Pinpoint the cell where the given text exists, returning its [x, y] midpoint coordinate. 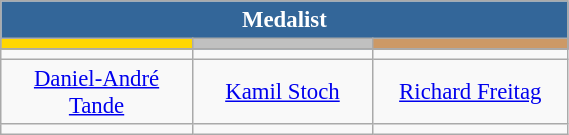
Medalist [284, 20]
Daniel-André Tande [97, 92]
Richard Freitag [470, 92]
Kamil Stoch [282, 92]
